For the text-containing cell, return its midpoint in (X, Y) coordinate format. 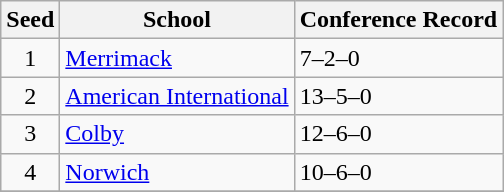
3 (30, 134)
Norwich (177, 172)
Seed (30, 20)
13–5–0 (398, 96)
School (177, 20)
10–6–0 (398, 172)
2 (30, 96)
12–6–0 (398, 134)
American International (177, 96)
1 (30, 58)
Merrimack (177, 58)
4 (30, 172)
Colby (177, 134)
Conference Record (398, 20)
7–2–0 (398, 58)
